Find where the given text appears and provide that cell's center as (X, Y) coordinate. 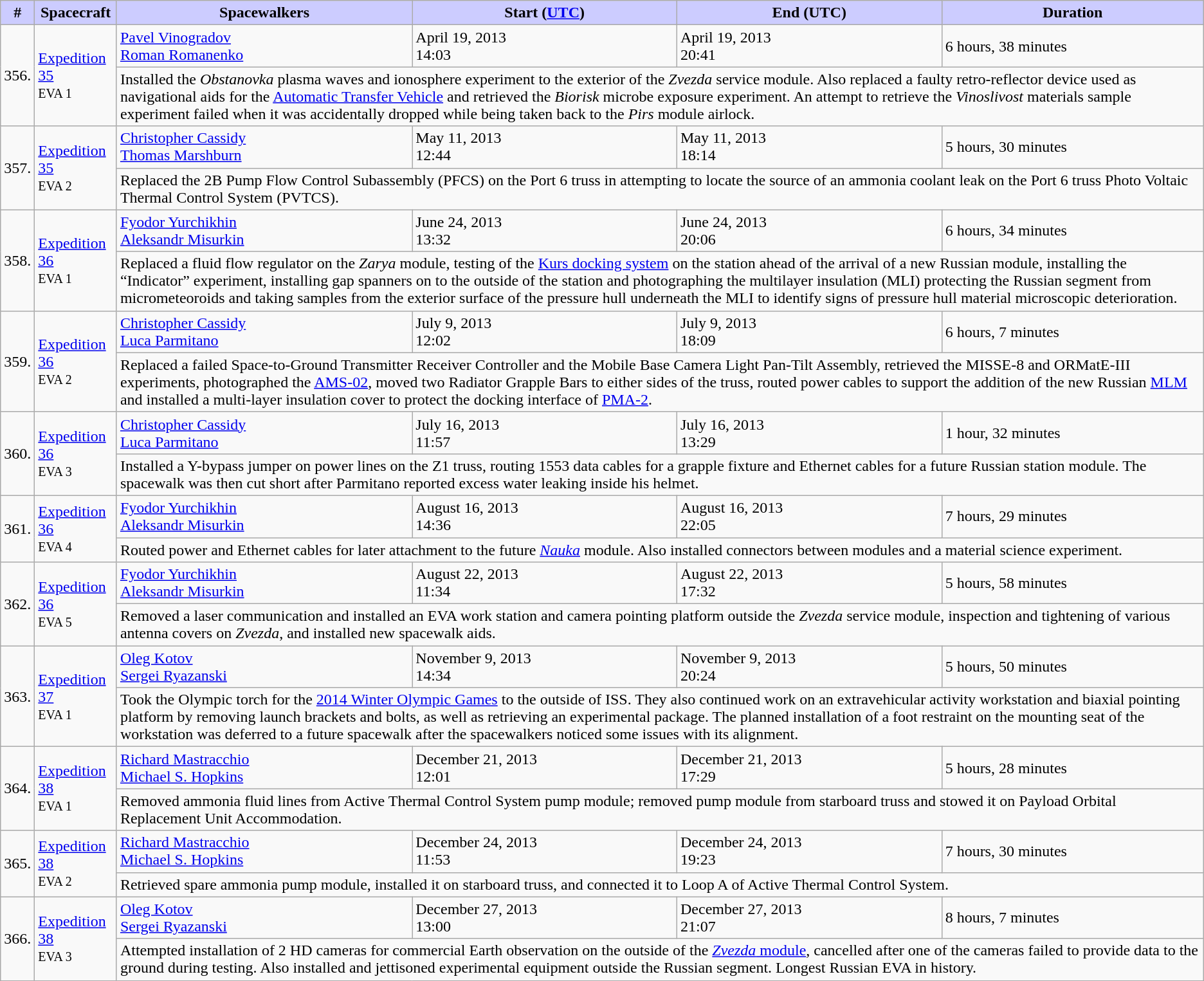
Expedition 36EVA 4 (76, 529)
Expedition 38EVA 2 (76, 863)
6 hours, 38 minutes (1073, 46)
August 22, 2013 11:34 (545, 583)
November 9, 2013 20:24 (809, 666)
6 hours, 7 minutes (1073, 332)
5 hours, 50 minutes (1073, 666)
Spacewalkers (264, 13)
6 hours, 34 minutes (1073, 230)
November 9, 2013 14:34 (545, 666)
Duration (1073, 13)
June 24, 2013 13:32 (545, 230)
Expedition 36EVA 1 (76, 260)
# (18, 13)
December 24, 2013 19:23 (809, 852)
Expedition 35EVA 1 (76, 76)
361. (18, 529)
Expedition 37EVA 1 (76, 696)
August 16, 2013 14:36 (545, 516)
5 hours, 58 minutes (1073, 583)
5 hours, 30 minutes (1073, 147)
362. (18, 604)
366. (18, 939)
358. (18, 260)
Spacecraft (76, 13)
May 11, 2013 12:44 (545, 147)
365. (18, 863)
356. (18, 76)
360. (18, 454)
Retrieved spare ammonia pump module, installed it on starboard truss, and connected it to Loop A of Active Thermal Control System. (660, 885)
July 9, 2013 18:09 (809, 332)
359. (18, 362)
July 16, 2013 11:57 (545, 432)
December 24, 2013 11:53 (545, 852)
Expedition 38EVA 3 (76, 939)
5 hours, 28 minutes (1073, 768)
7 hours, 29 minutes (1073, 516)
Expedition 36EVA 3 (76, 454)
June 24, 2013 20:06 (809, 230)
August 22, 2013 17:32 (809, 583)
8 hours, 7 minutes (1073, 917)
1 hour, 32 minutes (1073, 432)
May 11, 2013 18:14 (809, 147)
Expedition 36EVA 2 (76, 362)
December 21, 2013 17:29 (809, 768)
December 21, 2013 12:01 (545, 768)
July 9, 2013 12:02 (545, 332)
Expedition 38EVA 1 (76, 789)
7 hours, 30 minutes (1073, 852)
Expedition 36EVA 5 (76, 604)
August 16, 2013 22:05 (809, 516)
363. (18, 696)
April 19, 2013 14:03 (545, 46)
364. (18, 789)
Start (UTC) (545, 13)
July 16, 2013 13:29 (809, 432)
December 27, 201321:07 (809, 917)
April 19, 2013 20:41 (809, 46)
Pavel Vinogradov Roman Romanenko (264, 46)
Expedition 35EVA 2 (76, 168)
December 27, 201313:00 (545, 917)
End (UTC) (809, 13)
357. (18, 168)
Christopher Cassidy Thomas Marshburn (264, 147)
